Pinpoint the cell where the given text exists, returning its [X, Y] midpoint coordinate. 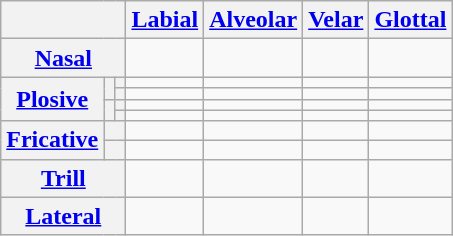
Trill [64, 178]
Labial [165, 20]
Plosive [52, 99]
Glottal [410, 20]
Nasal [64, 58]
Fricative [52, 140]
Velar [336, 20]
Lateral [64, 216]
Alveolar [254, 20]
